Pinpoint the cell where the given text exists, returning its [X, Y] midpoint coordinate. 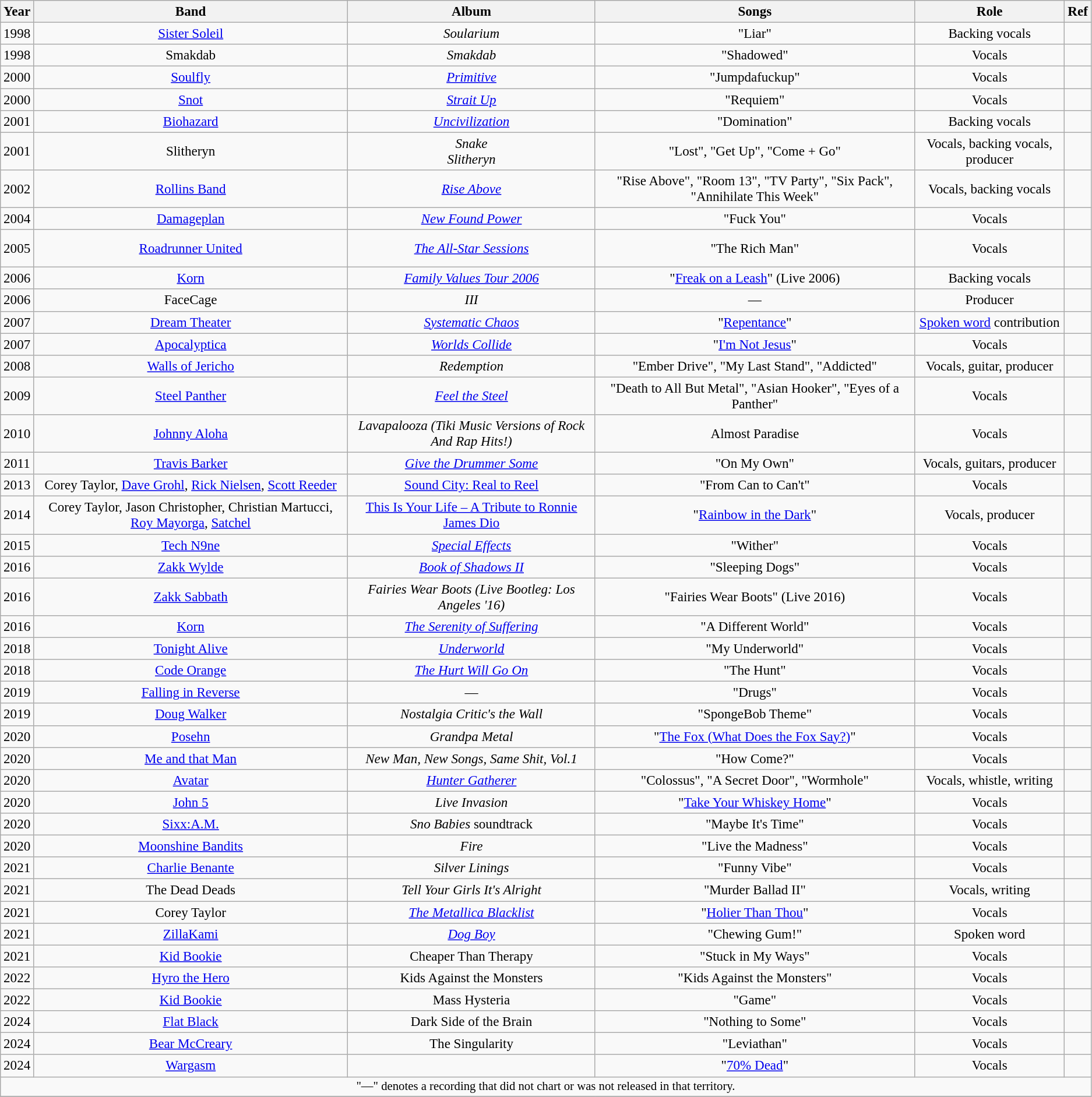
"Murder Ballad II" [755, 890]
Special Effects [472, 545]
John 5 [191, 802]
Corey Taylor, Jason Christopher, Christian Martucci, Roy Mayorga, Satchel [191, 515]
"On My Own" [755, 464]
Cheaper Than Therapy [472, 956]
Redemption [472, 366]
Biohazard [191, 122]
Mass Hysteria [472, 1000]
New Found Power [472, 219]
Book of Shadows II [472, 567]
"Maybe It's Time" [755, 824]
"Repentance" [755, 322]
"I'm Not Jesus" [755, 344]
Kids Against the Monsters [472, 978]
2015 [17, 545]
Vocals, guitars, producer [989, 464]
Code Orange [191, 671]
Give the Drummer Some [472, 464]
Worlds Collide [472, 344]
Underworld [472, 649]
"Domination" [755, 122]
New Man, New Songs, Same Shit, Vol.1 [472, 759]
"Wither" [755, 545]
Strait Up [472, 100]
Damageplan [191, 219]
Rollins Band [191, 189]
2013 [17, 485]
"Ember Drive", "My Last Stand", "Addicted" [755, 366]
"Drugs" [755, 693]
Vocals, producer [989, 515]
"Colossus", "A Secret Door", "Wormhole" [755, 781]
Hyro the Hero [191, 978]
Sno Babies soundtrack [472, 824]
"Lost", "Get Up", "Come + Go" [755, 151]
Systematic Chaos [472, 322]
Corey Taylor [191, 912]
Live Invasion [472, 802]
"Jumpdafuckup" [755, 77]
Soularium [472, 34]
"Nothing to Some" [755, 1022]
2014 [17, 515]
The Singularity [472, 1044]
Songs [755, 12]
"A Different World" [755, 627]
2005 [17, 248]
"Rise Above", "Room 13", "TV Party", "Six Pack", "Annihilate This Week" [755, 189]
"Kids Against the Monsters" [755, 978]
Vocals, backing vocals [989, 189]
Me and that Man [191, 759]
"The Fox (What Does the Fox Say?)" [755, 736]
"Stuck in My Ways" [755, 956]
"SpongeBob Theme" [755, 715]
2008 [17, 366]
"Freak on a Leash" (Live 2006) [755, 278]
Tech N9ne [191, 545]
This Is Your Life – A Tribute to Ronnie James Dio [472, 515]
Producer [989, 301]
Fire [472, 846]
Silver Linings [472, 868]
"Live the Madness" [755, 846]
"Leviathan" [755, 1044]
"Requiem" [755, 100]
Fairies Wear Boots (Live Bootleg: Los Angeles '16) [472, 597]
Role [989, 12]
Nostalgia Critic's the Wall [472, 715]
FaceCage [191, 301]
Dream Theater [191, 322]
The Hurt Will Go On [472, 671]
Wargasm [191, 1066]
Charlie Benante [191, 868]
Posehn [191, 736]
Spoken word [989, 934]
"Take Your Whiskey Home" [755, 802]
Primitive [472, 77]
Uncivilization [472, 122]
Ref [1078, 12]
The Serenity of Suffering [472, 627]
"—" denotes a recording that did not chart or was not released in that territory. [545, 1087]
Album [472, 12]
Moonshine Bandits [191, 846]
Sixx:A.M. [191, 824]
"70% Dead" [755, 1066]
Bear McCreary [191, 1044]
Walls of Jericho [191, 366]
ZillaKami [191, 934]
Feel the Steel [472, 396]
Vocals, writing [989, 890]
Family Values Tour 2006 [472, 278]
Corey Taylor, Dave Grohl, Rick Nielsen, Scott Reeder [191, 485]
Zakk Sabbath [191, 597]
"Funny Vibe" [755, 868]
Vocals, guitar, producer [989, 366]
"Liar" [755, 34]
"Chewing Gum!" [755, 934]
Tonight Alive [191, 649]
"The Rich Man" [755, 248]
Falling in Reverse [191, 693]
Flat Black [191, 1022]
Rise Above [472, 189]
Dog Boy [472, 934]
III [472, 301]
Apocalyptica [191, 344]
Zakk Wylde [191, 567]
SnakeSlitheryn [472, 151]
"Shadowed" [755, 55]
Sister Soleil [191, 34]
2009 [17, 396]
"Game" [755, 1000]
"The Hunt" [755, 671]
2010 [17, 433]
The Dead Deads [191, 890]
"Death to All But Metal", "Asian Hooker", "Eyes of a Panther" [755, 396]
Vocals, whistle, writing [989, 781]
Travis Barker [191, 464]
Avatar [191, 781]
Doug Walker [191, 715]
"Holier Than Thou" [755, 912]
Slitheryn [191, 151]
2011 [17, 464]
Spoken word contribution [989, 322]
Vocals, backing vocals, producer [989, 151]
Grandpa Metal [472, 736]
Year [17, 12]
2004 [17, 219]
Tell Your Girls It's Alright [472, 890]
Roadrunner United [191, 248]
Soulfly [191, 77]
Almost Paradise [755, 433]
"Rainbow in the Dark" [755, 515]
The All-Star Sessions [472, 248]
The Metallica Blacklist [472, 912]
Sound City: Real to Reel [472, 485]
"My Underworld" [755, 649]
Johnny Aloha [191, 433]
Hunter Gatherer [472, 781]
2002 [17, 189]
Steel Panther [191, 396]
Dark Side of the Brain [472, 1022]
"Fuck You" [755, 219]
Snot [191, 100]
Lavapalooza (Tiki Music Versions of Rock And Rap Hits!) [472, 433]
"How Come?" [755, 759]
"Fairies Wear Boots" (Live 2016) [755, 597]
"From Can to Can't" [755, 485]
"Sleeping Dogs" [755, 567]
Band [191, 12]
